Return the [x, y] coordinate for the center point of the cell that contains the specified text.  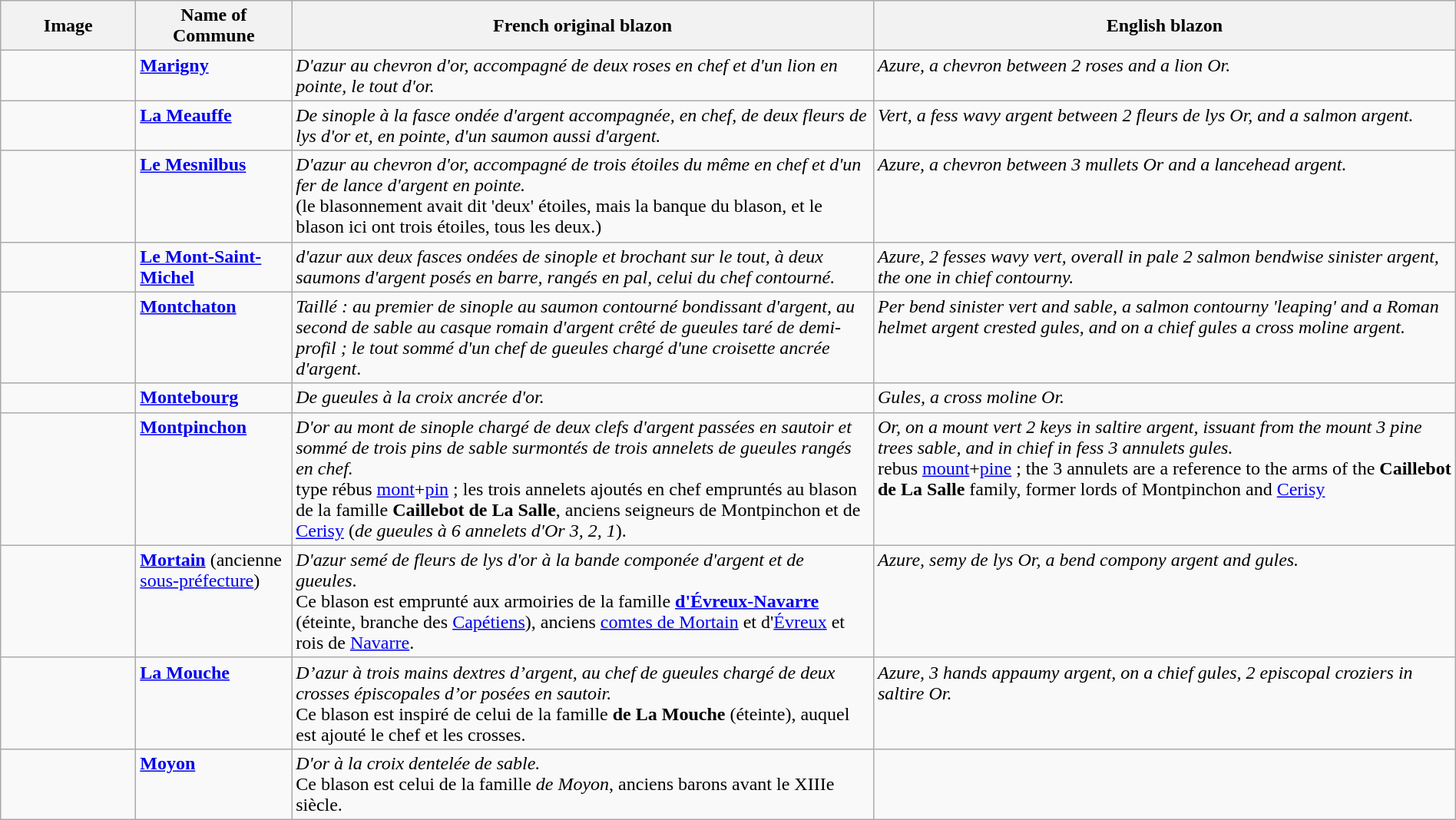
Azure, 3 hands appaumy argent, on a chief gules, 2 episcopal croziers in saltire Or. [1164, 703]
Name of Commune [213, 26]
La Meauffe [213, 126]
Azure, a chevron between 2 roses and a lion Or. [1164, 75]
Le Mesnilbus [213, 197]
Montchaton [213, 338]
Marigny [213, 75]
Per bend sinister vert and sable, a salmon contourny 'leaping' and a Roman helmet argent crested gules, and on a chief gules a cross moline argent. [1164, 338]
French original blazon [583, 26]
Azure, 2 fesses wavy vert, overall in pale 2 salmon bendwise sinister argent, the one in chief contourny. [1164, 267]
D'or à la croix dentelée de sable.Ce blason est celui de la famille de Moyon, anciens barons avant le XIIIe siècle. [583, 784]
English blazon [1164, 26]
Azure, semy de lys Or, a bend compony argent and gules. [1164, 601]
Moyon [213, 784]
Le Mont-Saint-Michel [213, 267]
Gules, a cross moline Or. [1164, 398]
Azure, a chevron between 3 mullets Or and a lancehead argent. [1164, 197]
D'azur au chevron d'or, accompagné de deux roses en chef et d'un lion en pointe, le tout d'or. [583, 75]
De sinople à la fasce ondée d'argent accompagnée, en chef, de deux fleurs de lys d'or et, en pointe, d'un saumon aussi d'argent. [583, 126]
De gueules à la croix ancrée d'or. [583, 398]
Montebourg [213, 398]
Montpinchon [213, 479]
Vert, a fess wavy argent between 2 fleurs de lys Or, and a salmon argent. [1164, 126]
Image [68, 26]
La Mouche [213, 703]
Mortain (ancienne sous-préfecture) [213, 601]
d'azur aux deux fasces ondées de sinople et brochant sur le tout, à deux saumons d'argent posés en barre, rangés en pal, celui du chef contourné. [583, 267]
